Locate the cell with the specified text and output its [X, Y] center coordinate. 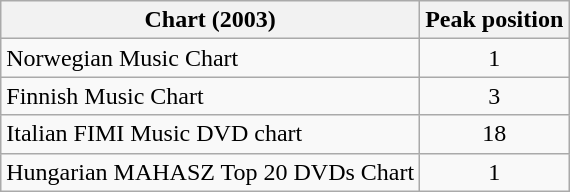
Norwegian Music Chart [210, 58]
Hungarian MAHASZ Top 20 DVDs Chart [210, 172]
Chart (2003) [210, 20]
3 [494, 96]
Peak position [494, 20]
18 [494, 134]
Finnish Music Chart [210, 96]
Italian FIMI Music DVD chart [210, 134]
